Extract the [X, Y] coordinate from the center of the cell holding the provided text.  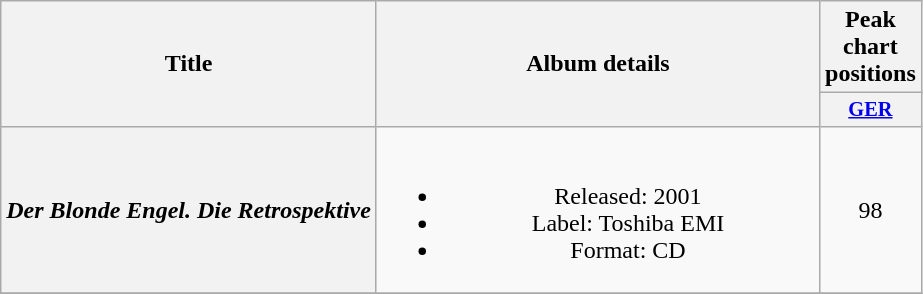
Album details [598, 64]
Peak chart positions [871, 47]
Der Blonde Engel. Die Retrospektive [189, 210]
98 [871, 210]
Released: 2001Label: Toshiba EMIFormat: CD [598, 210]
Title [189, 64]
GER [871, 110]
